Output the [x, y] coordinate of the center of the cell containing the given text.  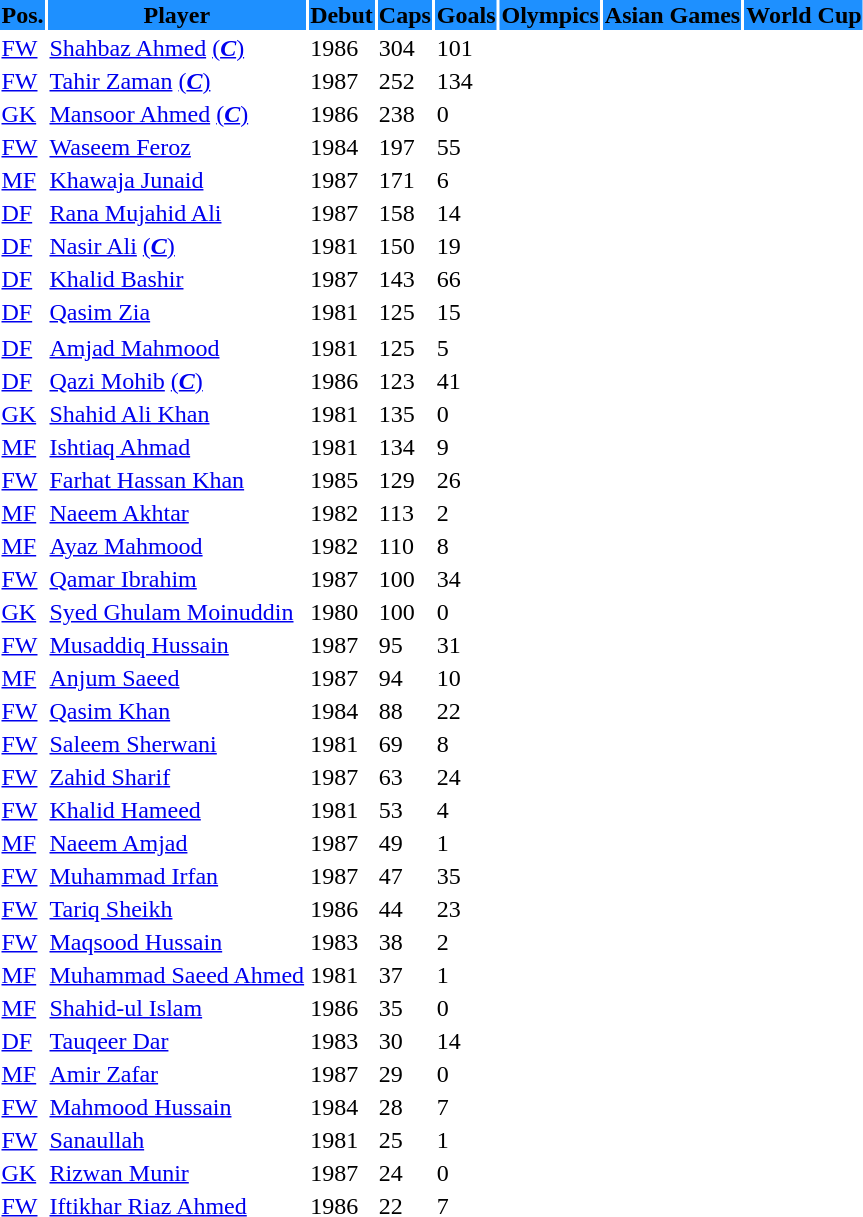
Rizwan Munir [177, 1173]
150 [404, 246]
47 [404, 876]
Zahid Sharif [177, 777]
44 [404, 909]
63 [404, 777]
World Cup [804, 15]
15 [466, 312]
143 [404, 279]
Olympics [550, 15]
Asian Games [672, 15]
Player [177, 15]
135 [404, 414]
Mansoor Ahmed (C) [177, 114]
101 [466, 48]
37 [404, 975]
123 [404, 381]
Tariq Sheikh [177, 909]
Mahmood Hussain [177, 1107]
Goals [466, 15]
1985 [342, 480]
95 [404, 645]
34 [466, 579]
Shahid Ali Khan [177, 414]
88 [404, 711]
Ishtiaq Ahmad [177, 447]
110 [404, 546]
38 [404, 942]
Caps [404, 15]
252 [404, 81]
1980 [342, 612]
Tauqeer Dar [177, 1041]
Tahir Zaman (C) [177, 81]
Sanaullah [177, 1140]
9 [466, 447]
158 [404, 213]
Shahbaz Ahmed (C) [177, 48]
26 [466, 480]
19 [466, 246]
22 [466, 711]
Maqsood Hussain [177, 942]
29 [404, 1074]
Qasim Zia [177, 312]
6 [466, 180]
31 [466, 645]
Naeem Amjad [177, 843]
Musaddiq Hussain [177, 645]
Khawaja Junaid [177, 180]
7 [466, 1107]
Pos. [22, 15]
Shahid-ul Islam [177, 1008]
10 [466, 678]
Nasir Ali (C) [177, 246]
23 [466, 909]
28 [404, 1107]
69 [404, 744]
41 [466, 381]
94 [404, 678]
66 [466, 279]
304 [404, 48]
Khalid Hameed [177, 810]
Qasim Khan [177, 711]
Saleem Sherwani [177, 744]
Qamar Ibrahim [177, 579]
238 [404, 114]
4 [466, 810]
Waseem Feroz [177, 147]
Qazi Mohib (C) [177, 381]
Syed Ghulam Moinuddin [177, 612]
197 [404, 147]
Amir Zafar [177, 1074]
Anjum Saeed [177, 678]
Farhat Hassan Khan [177, 480]
Muhammad Saeed Ahmed [177, 975]
Muhammad Irfan [177, 876]
5 [466, 348]
Ayaz Mahmood [177, 546]
Rana Mujahid Ali [177, 213]
113 [404, 513]
Debut [342, 15]
25 [404, 1140]
Amjad Mahmood [177, 348]
53 [404, 810]
171 [404, 180]
30 [404, 1041]
55 [466, 147]
129 [404, 480]
49 [404, 843]
Naeem Akhtar [177, 513]
Khalid Bashir [177, 279]
